Scan for the cell matching the given text and deliver its (X, Y) coordinate at center. 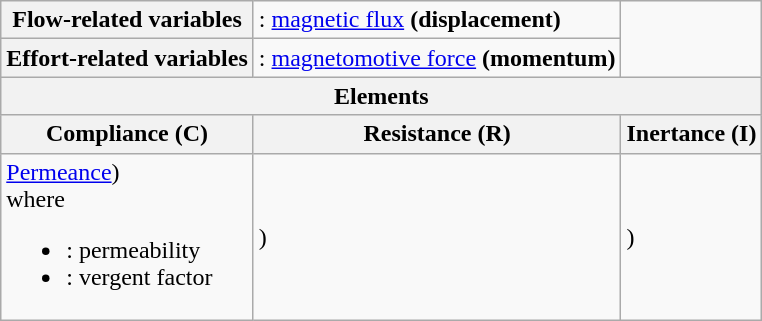
Inertance (I) (692, 134)
Flow-related variables (128, 20)
Compliance (C) (128, 134)
: magnetomotive force (momentum) (437, 58)
Elements (382, 96)
Effort-related variables (128, 58)
Resistance (R) (437, 134)
Permeance) where: permeability: vergent factor (128, 236)
: magnetic flux (displacement) (437, 20)
